From the cell containing the given text, extract its center point as [X, Y] coordinate. 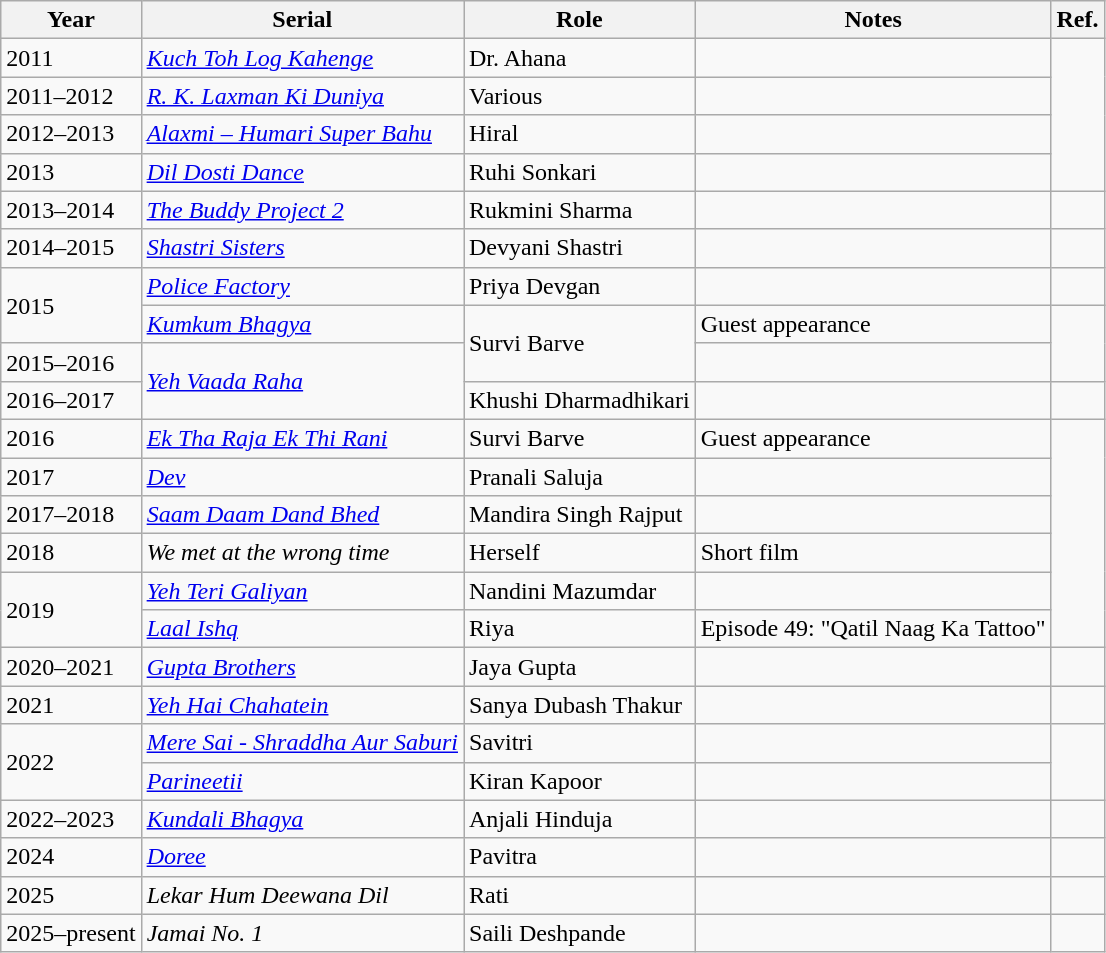
2015 [71, 305]
Gupta Brothers [302, 667]
Yeh Hai Chahatein [302, 705]
Police Factory [302, 286]
Rukmini Sharma [580, 210]
The Buddy Project 2 [302, 210]
Anjali Hinduja [580, 819]
Episode 49: "Qatil Naag Ka Tattoo" [873, 629]
Dev [302, 477]
Sanya Dubash Thakur [580, 705]
Khushi Dharmadhikari [580, 400]
2022 [71, 762]
Parineetii [302, 781]
Herself [580, 553]
Jamai No. 1 [302, 933]
2025 [71, 895]
Ruhi Sonkari [580, 172]
2018 [71, 553]
2011–2012 [71, 96]
Rati [580, 895]
Savitri [580, 743]
Year [71, 20]
2012–2013 [71, 134]
2019 [71, 610]
2015–2016 [71, 362]
Ek Tha Raja Ek Thi Rani [302, 438]
Shastri Sisters [302, 248]
Serial [302, 20]
2011 [71, 58]
Hiral [580, 134]
Mere Sai - Shraddha Aur Saburi [302, 743]
Priya Devgan [580, 286]
2016 [71, 438]
Devyani Shastri [580, 248]
Kiran Kapoor [580, 781]
Yeh Vaada Raha [302, 381]
2017–2018 [71, 515]
R. K. Laxman Ki Duniya [302, 96]
Saili Deshpande [580, 933]
Kundali Bhagya [302, 819]
Laal Ishq [302, 629]
Pranali Saluja [580, 477]
Various [580, 96]
We met at the wrong time [302, 553]
Riya [580, 629]
Role [580, 20]
2013 [71, 172]
Kuch Toh Log Kahenge [302, 58]
2022–2023 [71, 819]
2013–2014 [71, 210]
Ref. [1078, 20]
Mandira Singh Rajput [580, 515]
Lekar Hum Deewana Dil [302, 895]
Pavitra [580, 857]
2017 [71, 477]
Dil Dosti Dance [302, 172]
Yeh Teri Galiyan [302, 591]
Jaya Gupta [580, 667]
2020–2021 [71, 667]
Doree [302, 857]
Alaxmi – Humari Super Bahu [302, 134]
Dr. Ahana [580, 58]
Saam Daam Dand Bhed [302, 515]
2024 [71, 857]
Kumkum Bhagya [302, 324]
2021 [71, 705]
2025–present [71, 933]
Short film [873, 553]
2014–2015 [71, 248]
2016–2017 [71, 400]
Nandini Mazumdar [580, 591]
Notes [873, 20]
